Locate the cell with the specified text and output its (X, Y) center coordinate. 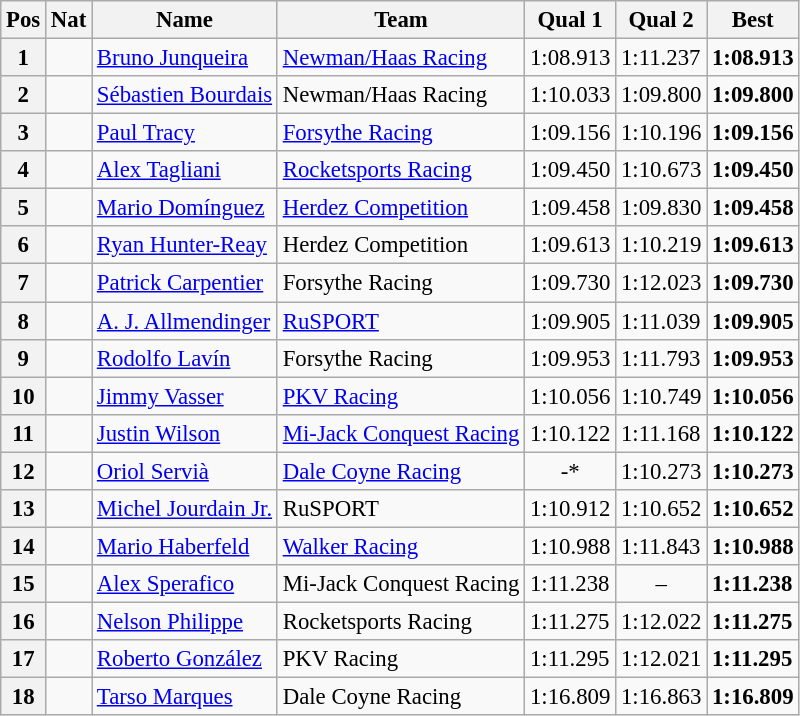
1:12.022 (662, 621)
A. J. Allmendinger (185, 321)
Bruno Junqueira (185, 58)
Name (185, 20)
1:10.912 (570, 509)
Mario Domínguez (185, 208)
1:10.033 (570, 95)
4 (24, 170)
Ryan Hunter-Reay (185, 245)
Michel Jourdain Jr. (185, 509)
Qual 1 (570, 20)
Nat (69, 20)
Team (400, 20)
Oriol Servià (185, 471)
Mario Haberfeld (185, 546)
Roberto González (185, 659)
12 (24, 471)
7 (24, 283)
Paul Tracy (185, 133)
11 (24, 433)
1:10.196 (662, 133)
Qual 2 (662, 20)
15 (24, 584)
Walker Racing (400, 546)
1 (24, 58)
Rodolfo Lavín (185, 358)
1:09.830 (662, 208)
1:11.039 (662, 321)
17 (24, 659)
5 (24, 208)
Tarso Marques (185, 697)
1:12.021 (662, 659)
6 (24, 245)
Alex Tagliani (185, 170)
1:11.843 (662, 546)
1:12.023 (662, 283)
– (662, 584)
10 (24, 396)
18 (24, 697)
13 (24, 509)
16 (24, 621)
3 (24, 133)
1:10.673 (662, 170)
-* (570, 471)
9 (24, 358)
14 (24, 546)
Sébastien Bourdais (185, 95)
Best (753, 20)
Pos (24, 20)
Justin Wilson (185, 433)
1:11.168 (662, 433)
Nelson Philippe (185, 621)
Jimmy Vasser (185, 396)
1:10.219 (662, 245)
1:11.237 (662, 58)
Patrick Carpentier (185, 283)
Alex Sperafico (185, 584)
1:16.863 (662, 697)
1:10.749 (662, 396)
8 (24, 321)
2 (24, 95)
1:11.793 (662, 358)
